Return (X, Y) of the center of cell containing provided text 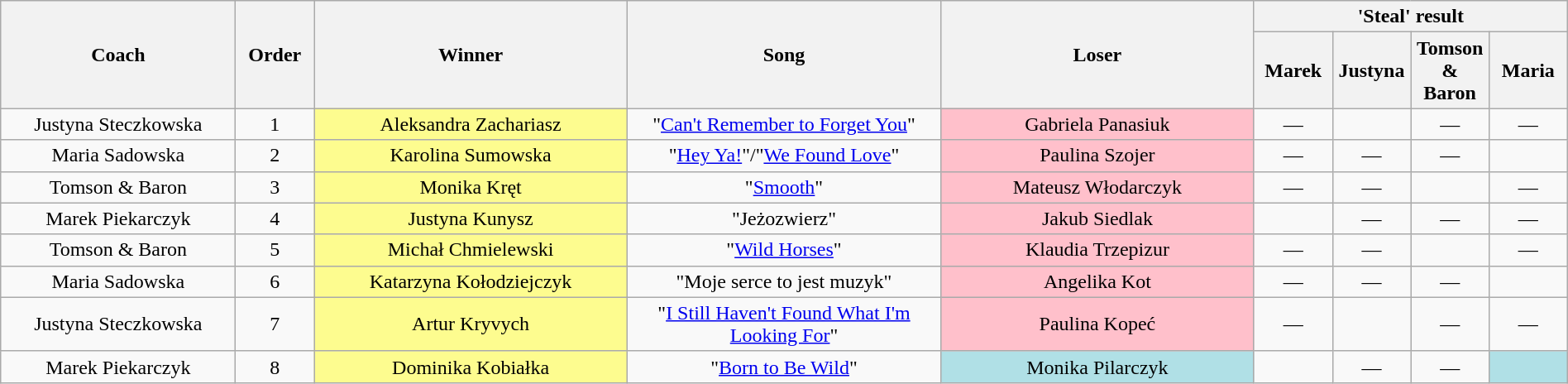
Paulina Szojer (1097, 156)
Michał Chmielewski (471, 250)
7 (275, 324)
"Moje serce to jest muzyk" (784, 281)
3 (275, 187)
Artur Kryvych (471, 324)
Winner (471, 55)
"Smooth" (784, 187)
"Hey Ya!"/"We Found Love" (784, 156)
Monika Kręt (471, 187)
Klaudia Trzepizur (1097, 250)
Aleksandra Zachariasz (471, 124)
Mateusz Włodarczyk (1097, 187)
1 (275, 124)
Paulina Kopeć (1097, 324)
Angelika Kot (1097, 281)
'Steal' result (1411, 17)
"I Still Haven't Found What I'm Looking For" (784, 324)
"Can't Remember to Forget You" (784, 124)
Song (784, 55)
6 (275, 281)
Coach (118, 55)
Karolina Sumowska (471, 156)
Justyna Kunysz (471, 218)
Maria (1528, 70)
5 (275, 250)
Jakub Siedlak (1097, 218)
Monika Pilarczyk (1097, 367)
"Wild Horses" (784, 250)
Justyna (1371, 70)
"Jeżozwierz" (784, 218)
Katarzyna Kołodziejczyk (471, 281)
Marek (1293, 70)
4 (275, 218)
Order (275, 55)
2 (275, 156)
Gabriela Panasiuk (1097, 124)
"Born to Be Wild" (784, 367)
Dominika Kobiałka (471, 367)
8 (275, 367)
Loser (1097, 55)
